Determine the (X, Y) coordinate at the center of the cell enclosing the given text.  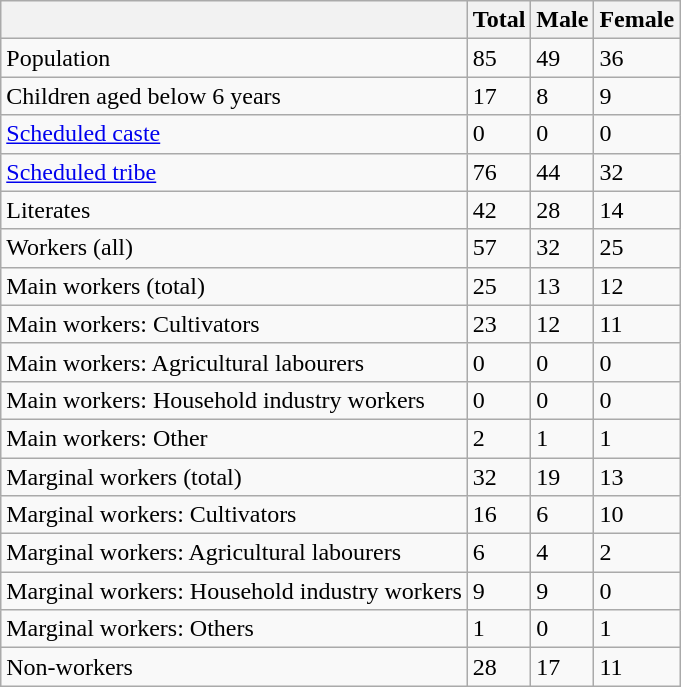
Main workers: Household industry workers (234, 400)
Scheduled caste (234, 134)
4 (562, 553)
19 (562, 477)
76 (499, 172)
Main workers: Agricultural labourers (234, 362)
Marginal workers: Cultivators (234, 515)
36 (637, 58)
Marginal workers: Household industry workers (234, 591)
Marginal workers (total) (234, 477)
Main workers (total) (234, 286)
Main workers: Other (234, 438)
Marginal workers: Agricultural labourers (234, 553)
Literates (234, 210)
Children aged below 6 years (234, 96)
Non-workers (234, 667)
44 (562, 172)
8 (562, 96)
Workers (all) (234, 248)
Female (637, 20)
Scheduled tribe (234, 172)
57 (499, 248)
16 (499, 515)
Male (562, 20)
Marginal workers: Others (234, 629)
Main workers: Cultivators (234, 324)
10 (637, 515)
49 (562, 58)
Population (234, 58)
14 (637, 210)
23 (499, 324)
Total (499, 20)
85 (499, 58)
42 (499, 210)
